Output the (X, Y) coordinate of the center of the cell containing the given text.  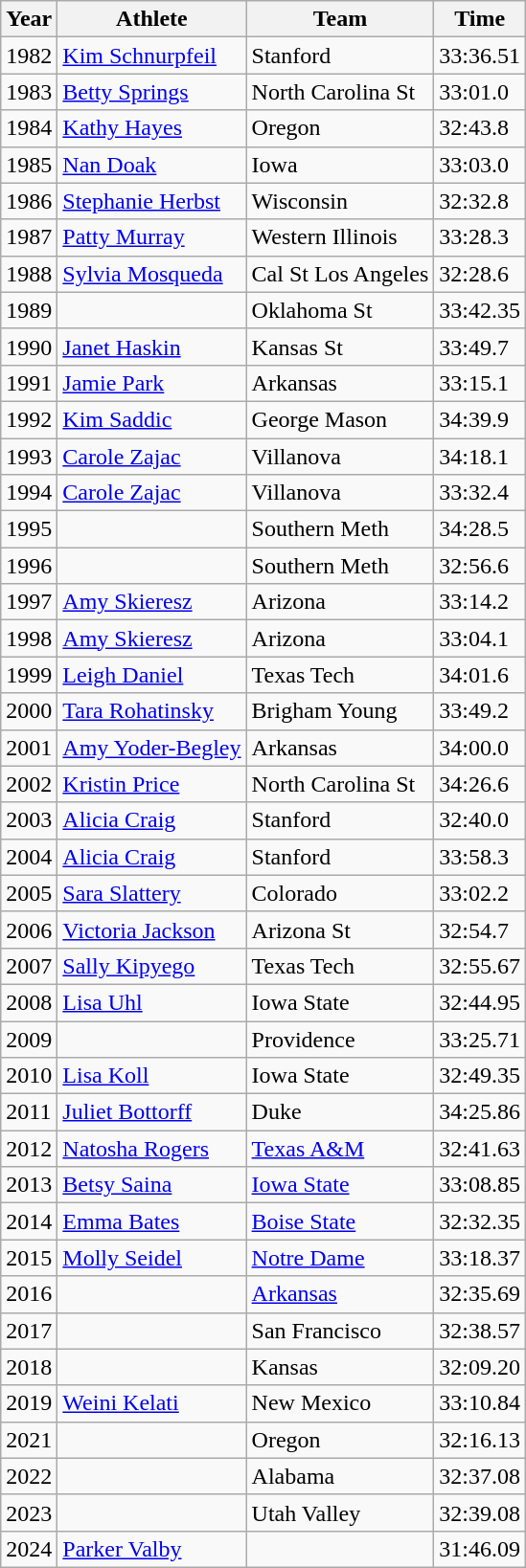
New Mexico (340, 1403)
Western Illinois (340, 237)
32:32.8 (480, 201)
Lisa Koll (151, 1076)
Providence (340, 1039)
33:42.35 (480, 310)
33:49.7 (480, 347)
33:04.1 (480, 638)
32:35.69 (480, 1294)
2022 (29, 1476)
Arizona St (340, 930)
2014 (29, 1221)
33:36.51 (480, 56)
1982 (29, 56)
San Francisco (340, 1331)
Parker Valby (151, 1549)
2016 (29, 1294)
Notre Dame (340, 1258)
34:00.0 (480, 748)
2013 (29, 1185)
33:15.1 (480, 383)
32:43.8 (480, 128)
Patty Murray (151, 237)
33:14.2 (480, 602)
George Mason (340, 419)
2018 (29, 1367)
32:44.95 (480, 1002)
33:02.2 (480, 893)
34:26.6 (480, 784)
33:18.37 (480, 1258)
32:09.20 (480, 1367)
2017 (29, 1331)
Kansas St (340, 347)
32:16.13 (480, 1440)
Kim Schnurpfeil (151, 56)
33:08.85 (480, 1185)
Weini Kelati (151, 1403)
Victoria Jackson (151, 930)
32:39.08 (480, 1512)
2003 (29, 820)
34:18.1 (480, 457)
Natosha Rogers (151, 1149)
1987 (29, 237)
34:39.9 (480, 419)
34:28.5 (480, 529)
Amy Yoder-Begley (151, 748)
34:01.6 (480, 675)
Oklahoma St (340, 310)
2021 (29, 1440)
Sara Slattery (151, 893)
31:46.09 (480, 1549)
33:58.3 (480, 857)
2005 (29, 893)
2001 (29, 748)
2015 (29, 1258)
Wisconsin (340, 201)
32:38.57 (480, 1331)
32:37.08 (480, 1476)
1991 (29, 383)
1993 (29, 457)
Year (29, 19)
Betty Springs (151, 92)
1984 (29, 128)
Juliet Bottorff (151, 1112)
32:56.6 (480, 566)
Molly Seidel (151, 1258)
33:28.3 (480, 237)
Tara Rohatinsky (151, 711)
Stephanie Herbst (151, 201)
2009 (29, 1039)
2006 (29, 930)
Boise State (340, 1221)
1996 (29, 566)
Cal St Los Angeles (340, 274)
2002 (29, 784)
Betsy Saina (151, 1185)
Kristin Price (151, 784)
32:41.63 (480, 1149)
2007 (29, 966)
2010 (29, 1076)
Colorado (340, 893)
32:32.35 (480, 1221)
32:54.7 (480, 930)
32:49.35 (480, 1076)
1994 (29, 493)
Iowa (340, 165)
Nan Doak (151, 165)
32:40.0 (480, 820)
1988 (29, 274)
33:03.0 (480, 165)
Duke (340, 1112)
1998 (29, 638)
Leigh Daniel (151, 675)
2008 (29, 1002)
Brigham Young (340, 711)
2019 (29, 1403)
33:32.4 (480, 493)
34:25.86 (480, 1112)
Jamie Park (151, 383)
2023 (29, 1512)
1992 (29, 419)
2012 (29, 1149)
1989 (29, 310)
Emma Bates (151, 1221)
33:10.84 (480, 1403)
1985 (29, 165)
2024 (29, 1549)
Lisa Uhl (151, 1002)
Alabama (340, 1476)
Sally Kipyego (151, 966)
Kathy Hayes (151, 128)
32:55.67 (480, 966)
1997 (29, 602)
1995 (29, 529)
2004 (29, 857)
Utah Valley (340, 1512)
33:01.0 (480, 92)
Sylvia Mosqueda (151, 274)
Janet Haskin (151, 347)
Texas A&M (340, 1149)
Kim Saddic (151, 419)
2011 (29, 1112)
32:28.6 (480, 274)
Team (340, 19)
1983 (29, 92)
1986 (29, 201)
Time (480, 19)
Athlete (151, 19)
33:25.71 (480, 1039)
2000 (29, 711)
1999 (29, 675)
1990 (29, 347)
33:49.2 (480, 711)
Kansas (340, 1367)
